Return (X, Y) of the center of cell containing provided text 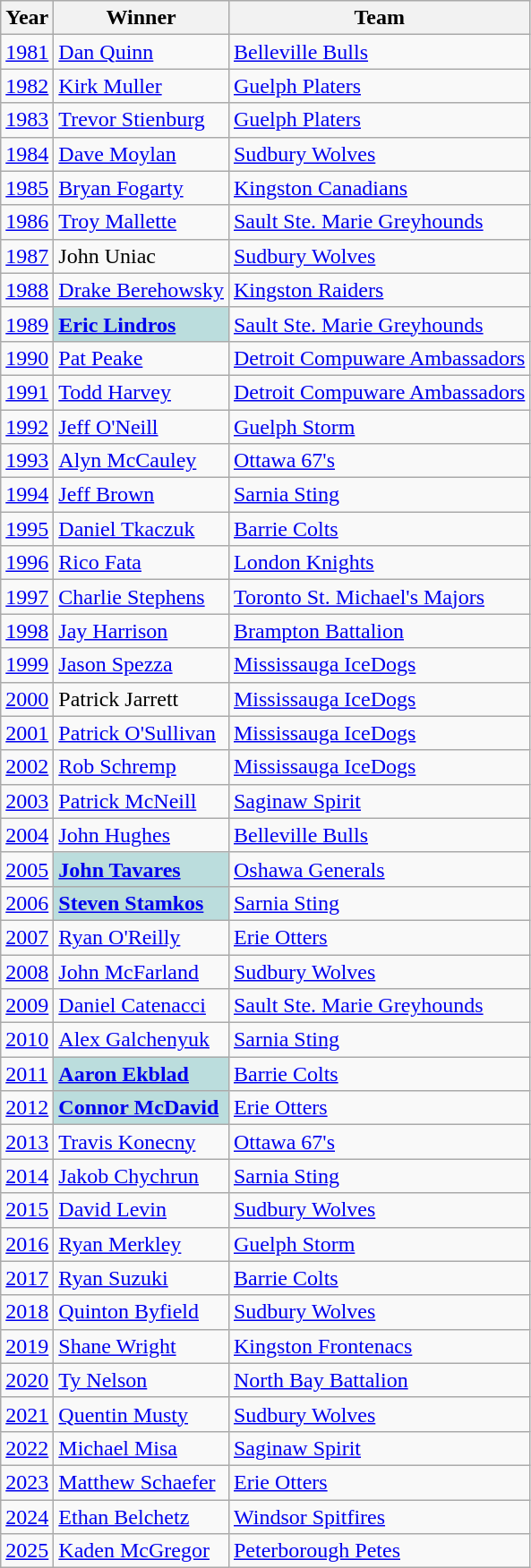
2009 (27, 1006)
2012 (27, 1108)
2005 (27, 869)
Charlie Stephens (141, 597)
2024 (27, 1517)
London Knights (379, 563)
Quinton Byfield (141, 1312)
1981 (27, 52)
1992 (27, 427)
1986 (27, 222)
Ryan O'Reilly (141, 937)
2011 (27, 1074)
Jeff O'Neill (141, 427)
Travis Konecny (141, 1142)
Brampton Battalion (379, 631)
Kirk Muller (141, 86)
1998 (27, 631)
Kingston Canadians (379, 188)
2007 (27, 937)
2022 (27, 1448)
Toronto St. Michael's Majors (379, 597)
2025 (27, 1551)
Oshawa Generals (379, 869)
Ryan Merkley (141, 1244)
John Tavares (141, 869)
2018 (27, 1312)
2017 (27, 1278)
Ethan Belchetz (141, 1517)
Winner (141, 18)
Dave Moylan (141, 154)
Todd Harvey (141, 392)
Alex Galchenyuk (141, 1040)
Kingston Raiders (379, 290)
Alyn McCauley (141, 461)
1993 (27, 461)
Steven Stamkos (141, 903)
Jeff Brown (141, 495)
John Uniac (141, 256)
1983 (27, 120)
Bryan Fogarty (141, 188)
2008 (27, 971)
Matthew Schaefer (141, 1482)
Patrick Jarrett (141, 699)
2001 (27, 733)
2020 (27, 1380)
Jason Spezza (141, 665)
North Bay Battalion (379, 1380)
1995 (27, 529)
Patrick O'Sullivan (141, 733)
Peterborough Petes (379, 1551)
Drake Berehowsky (141, 290)
Year (27, 18)
Rico Fata (141, 563)
2013 (27, 1142)
Daniel Catenacci (141, 1006)
1987 (27, 256)
2002 (27, 767)
Ryan Suzuki (141, 1278)
2019 (27, 1346)
1990 (27, 358)
Quentin Musty (141, 1414)
Michael Misa (141, 1448)
Team (379, 18)
Patrick McNeill (141, 801)
2023 (27, 1482)
Kingston Frontenacs (379, 1346)
Shane Wright (141, 1346)
Rob Schremp (141, 767)
Daniel Tkaczuk (141, 529)
1985 (27, 188)
2004 (27, 835)
Connor McDavid (141, 1108)
1991 (27, 392)
1999 (27, 665)
1997 (27, 597)
2006 (27, 903)
1988 (27, 290)
Jakob Chychrun (141, 1176)
1984 (27, 154)
1982 (27, 86)
Trevor Stienburg (141, 120)
Ty Nelson (141, 1380)
John McFarland (141, 971)
2021 (27, 1414)
2000 (27, 699)
Troy Mallette (141, 222)
1996 (27, 563)
Jay Harrison (141, 631)
Pat Peake (141, 358)
2016 (27, 1244)
2003 (27, 801)
Windsor Spitfires (379, 1517)
1994 (27, 495)
2015 (27, 1210)
1989 (27, 324)
John Hughes (141, 835)
Eric Lindros (141, 324)
Dan Quinn (141, 52)
Kaden McGregor (141, 1551)
2010 (27, 1040)
2014 (27, 1176)
David Levin (141, 1210)
Aaron Ekblad (141, 1074)
